Locate the cell with the specified text and output its (x, y) center coordinate. 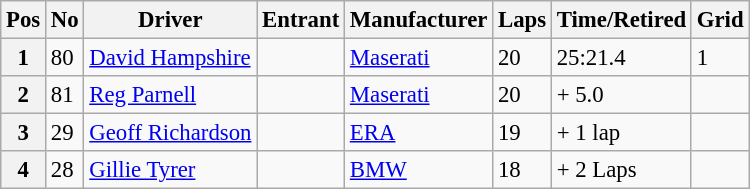
Gillie Tyrer (170, 170)
81 (65, 95)
29 (65, 133)
18 (522, 170)
+ 5.0 (621, 95)
Time/Retired (621, 20)
2 (24, 95)
19 (522, 133)
80 (65, 58)
Reg Parnell (170, 95)
Manufacturer (419, 20)
No (65, 20)
Laps (522, 20)
Grid (720, 20)
BMW (419, 170)
+ 2 Laps (621, 170)
Pos (24, 20)
+ 1 lap (621, 133)
28 (65, 170)
3 (24, 133)
Driver (170, 20)
ERA (419, 133)
4 (24, 170)
David Hampshire (170, 58)
Geoff Richardson (170, 133)
Entrant (301, 20)
25:21.4 (621, 58)
